Pinpoint the cell where the given text exists, returning its (X, Y) midpoint coordinate. 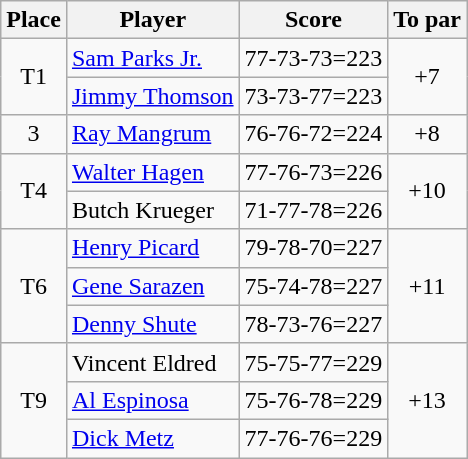
73-73-77=223 (314, 96)
Denny Shute (152, 324)
Score (314, 20)
+8 (428, 134)
Al Espinosa (152, 400)
To par (428, 20)
Sam Parks Jr. (152, 58)
79-78-70=227 (314, 248)
T1 (34, 77)
+10 (428, 191)
+11 (428, 286)
T6 (34, 286)
3 (34, 134)
77-76-73=226 (314, 172)
Place (34, 20)
+13 (428, 400)
Dick Metz (152, 438)
75-76-78=229 (314, 400)
Walter Hagen (152, 172)
Gene Sarazen (152, 286)
Ray Mangrum (152, 134)
71-77-78=226 (314, 210)
T4 (34, 191)
Henry Picard (152, 248)
Player (152, 20)
75-74-78=227 (314, 286)
T9 (34, 400)
Jimmy Thomson (152, 96)
+7 (428, 77)
Butch Krueger (152, 210)
78-73-76=227 (314, 324)
77-73-73=223 (314, 58)
Vincent Eldred (152, 362)
76-76-72=224 (314, 134)
77-76-76=229 (314, 438)
75-75-77=229 (314, 362)
